Locate the cell with the specified text and output its (x, y) center coordinate. 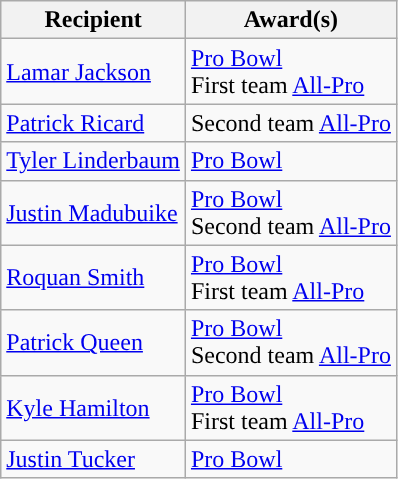
Patrick Ricard (94, 123)
Second team All-Pro (290, 123)
Lamar Jackson (94, 72)
Justin Tucker (94, 459)
Recipient (94, 20)
Award(s) (290, 20)
Roquan Smith (94, 278)
Kyle Hamilton (94, 408)
Patrick Queen (94, 342)
Justin Madubuike (94, 212)
Tyler Linderbaum (94, 161)
